Identify which cell holds the provided text, then report its (x, y) central coordinate. 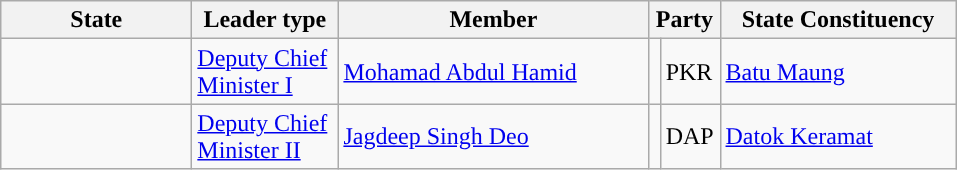
Datok Keramat (838, 136)
Leader type (265, 20)
Deputy Chief Minister I (265, 72)
DAP (690, 136)
Deputy Chief Minister II (265, 136)
State Constituency (838, 20)
Party (684, 20)
Jagdeep Singh Deo (494, 136)
PKR (690, 72)
Mohamad Abdul Hamid (494, 72)
State (96, 20)
Member (494, 20)
Batu Maung (838, 72)
